Locate the cell with the specified text and output its [X, Y] center coordinate. 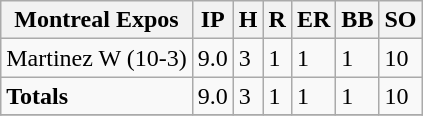
IP [212, 20]
Montreal Expos [96, 20]
Totals [96, 96]
Martinez W (10-3) [96, 58]
ER [313, 20]
H [248, 20]
R [277, 20]
BB [358, 20]
SO [400, 20]
